Determine the [x, y] coordinate at the center of the cell enclosing the given text.  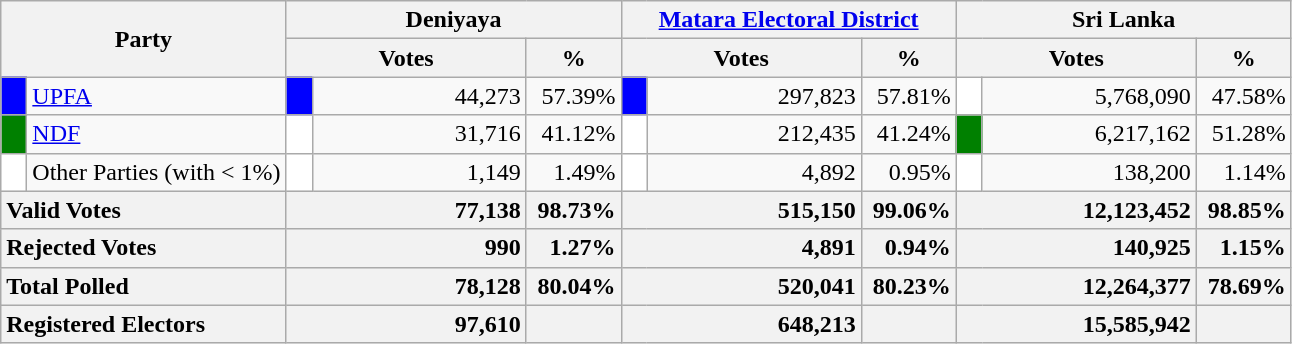
12,123,452 [1076, 210]
51.28% [1244, 134]
77,138 [406, 210]
80.23% [908, 286]
1.15% [1244, 248]
41.12% [574, 134]
990 [406, 248]
0.94% [908, 248]
Sri Lanka [1124, 20]
31,716 [419, 134]
4,892 [754, 172]
44,273 [419, 96]
57.39% [574, 96]
Deniyaya [454, 20]
5,768,090 [1089, 96]
12,264,377 [1076, 286]
Other Parties (with < 1%) [156, 172]
NDF [156, 134]
99.06% [908, 210]
Registered Electors [144, 324]
80.04% [574, 286]
UPFA [156, 96]
97,610 [406, 324]
4,891 [741, 248]
Party [144, 39]
15,585,942 [1076, 324]
297,823 [754, 96]
520,041 [741, 286]
138,200 [1089, 172]
6,217,162 [1089, 134]
Rejected Votes [144, 248]
1,149 [419, 172]
212,435 [754, 134]
41.24% [908, 134]
47.58% [1244, 96]
1.14% [1244, 172]
0.95% [908, 172]
98.73% [574, 210]
Matara Electoral District [788, 20]
140,925 [1076, 248]
57.81% [908, 96]
98.85% [1244, 210]
78,128 [406, 286]
78.69% [1244, 286]
Total Polled [144, 286]
Valid Votes [144, 210]
1.49% [574, 172]
648,213 [741, 324]
1.27% [574, 248]
515,150 [741, 210]
